From the cell containing the given text, extract its center point as [X, Y] coordinate. 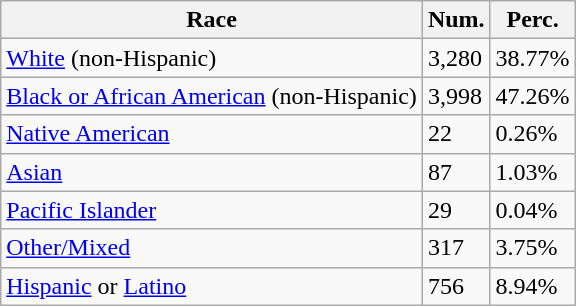
3.75% [532, 248]
0.04% [532, 210]
Native American [212, 134]
Perc. [532, 20]
87 [456, 172]
Hispanic or Latino [212, 286]
Race [212, 20]
3,280 [456, 58]
3,998 [456, 96]
White (non-Hispanic) [212, 58]
1.03% [532, 172]
Black or African American (non-Hispanic) [212, 96]
Asian [212, 172]
Pacific Islander [212, 210]
Num. [456, 20]
Other/Mixed [212, 248]
317 [456, 248]
22 [456, 134]
756 [456, 286]
8.94% [532, 286]
38.77% [532, 58]
29 [456, 210]
0.26% [532, 134]
47.26% [532, 96]
